Scan for the cell matching the given text and deliver its (X, Y) coordinate at center. 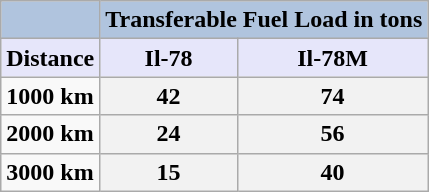
3000 km (50, 172)
40 (332, 172)
Transferable Fuel Load in tons (264, 20)
74 (332, 96)
2000 km (50, 134)
24 (169, 134)
15 (169, 172)
1000 km (50, 96)
Il-78 (169, 58)
42 (169, 96)
56 (332, 134)
Il-78M (332, 58)
Distance (50, 58)
